Return the [X, Y] coordinate for the center point of the cell that contains the specified text.  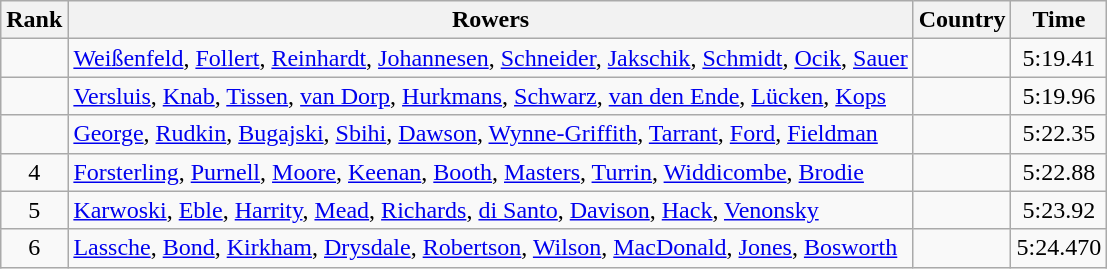
6 [34, 248]
5:22.88 [1059, 172]
George, Rudkin, Bugajski, Sbihi, Dawson, Wynne-Griffith, Tarrant, Ford, Fieldman [490, 134]
4 [34, 172]
5:22.35 [1059, 134]
Forsterling, Purnell, Moore, Keenan, Booth, Masters, Turrin, Widdicombe, Brodie [490, 172]
Rowers [490, 20]
Rank [34, 20]
5:24.470 [1059, 248]
5:19.96 [1059, 96]
Lassche, Bond, Kirkham, Drysdale, Robertson, Wilson, MacDonald, Jones, Bosworth [490, 248]
Country [962, 20]
5 [34, 210]
5:19.41 [1059, 58]
Versluis, Knab, Tissen, van Dorp, Hurkmans, Schwarz, van den Ende, Lücken, Kops [490, 96]
Karwoski, Eble, Harrity, Mead, Richards, di Santo, Davison, Hack, Venonsky [490, 210]
Weißenfeld, Follert, Reinhardt, Johannesen, Schneider, Jakschik, Schmidt, Ocik, Sauer [490, 58]
5:23.92 [1059, 210]
Time [1059, 20]
